Determine the [x, y] coordinate at the center of the cell enclosing the given text.  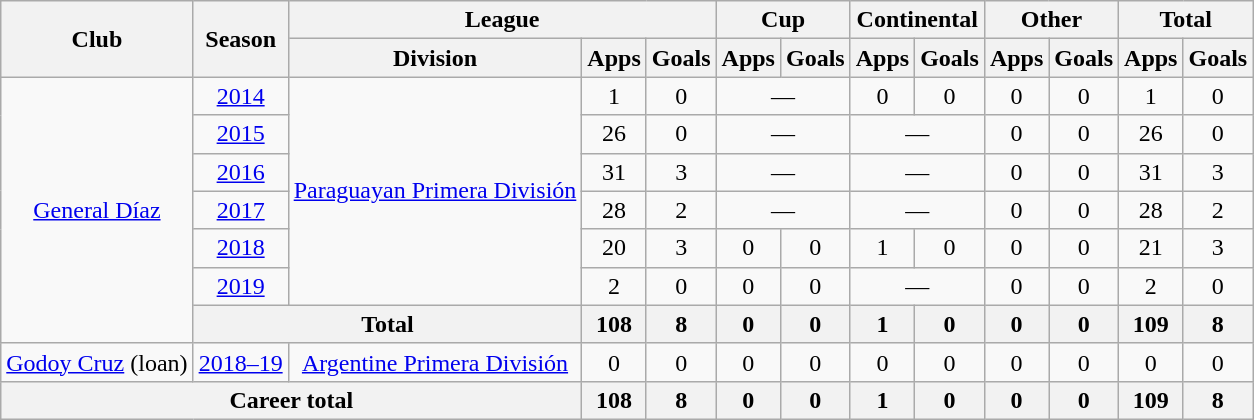
2014 [240, 96]
Cup [783, 20]
2016 [240, 172]
2017 [240, 210]
Continental [917, 20]
Season [240, 39]
Argentine Primera División [435, 362]
General Díaz [97, 210]
Career total [292, 400]
Division [435, 58]
Paraguayan Primera División [435, 191]
2018 [240, 248]
2019 [240, 286]
20 [614, 248]
2018–19 [240, 362]
21 [1151, 248]
Other [1051, 20]
Godoy Cruz (loan) [97, 362]
Club [97, 39]
2015 [240, 134]
League [502, 20]
